Provide the [x, y] coordinate of the cell's center where the given text is located.  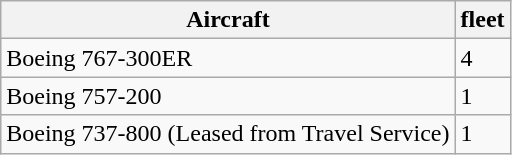
fleet [482, 20]
Boeing 757-200 [228, 96]
Boeing 767-300ER [228, 58]
Boeing 737-800 (Leased from Travel Service) [228, 134]
Aircraft [228, 20]
4 [482, 58]
